Return (X, Y) of the center of cell containing provided text 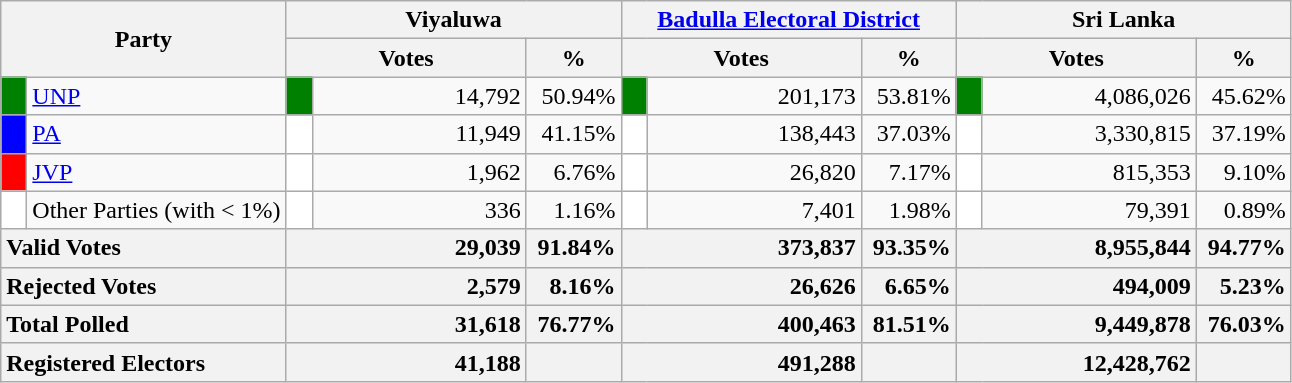
81.51% (908, 324)
5.23% (1244, 286)
41,188 (406, 362)
31,618 (406, 324)
76.03% (1244, 324)
9.10% (1244, 172)
Registered Electors (144, 362)
76.77% (574, 324)
1,962 (419, 172)
50.94% (574, 96)
8,955,844 (1076, 248)
93.35% (908, 248)
53.81% (908, 96)
Badulla Electoral District (788, 20)
PA (156, 134)
7.17% (908, 172)
Other Parties (with < 1%) (156, 210)
11,949 (419, 134)
Rejected Votes (144, 286)
UNP (156, 96)
491,288 (741, 362)
37.19% (1244, 134)
26,626 (741, 286)
400,463 (741, 324)
494,009 (1076, 286)
1.16% (574, 210)
201,173 (754, 96)
Party (144, 39)
Viyaluwa (454, 20)
8.16% (574, 286)
41.15% (574, 134)
JVP (156, 172)
336 (419, 210)
373,837 (741, 248)
815,353 (1089, 172)
14,792 (419, 96)
26,820 (754, 172)
79,391 (1089, 210)
12,428,762 (1076, 362)
29,039 (406, 248)
45.62% (1244, 96)
4,086,026 (1089, 96)
Total Polled (144, 324)
Sri Lanka (1124, 20)
9,449,878 (1076, 324)
91.84% (574, 248)
138,443 (754, 134)
6.65% (908, 286)
94.77% (1244, 248)
0.89% (1244, 210)
Valid Votes (144, 248)
37.03% (908, 134)
7,401 (754, 210)
1.98% (908, 210)
3,330,815 (1089, 134)
2,579 (406, 286)
6.76% (574, 172)
